Capture the cell that displays the provided text and extract its (x, y) central coordinate. 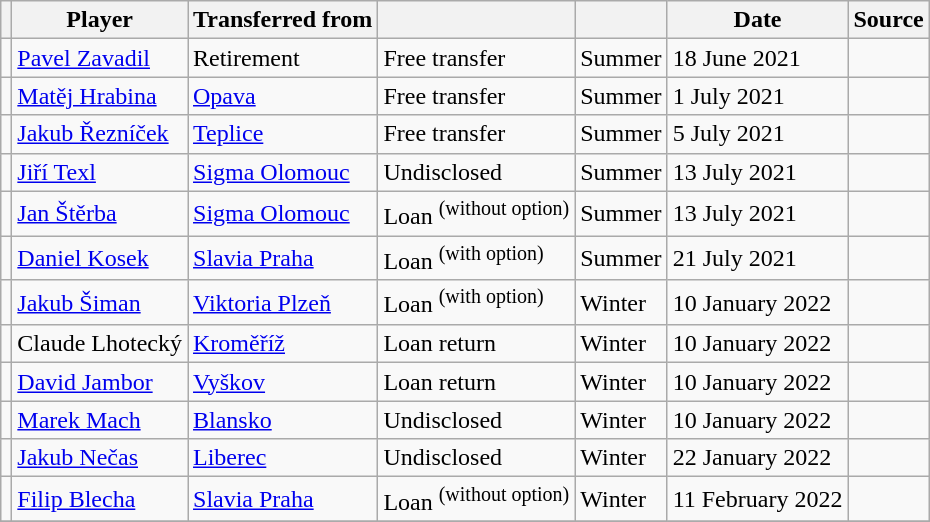
Date (758, 20)
5 July 2021 (758, 134)
Liberec (283, 458)
Vyškov (283, 382)
Retirement (283, 58)
Jakub Šiman (100, 302)
Opava (283, 96)
Source (888, 20)
Teplice (283, 134)
Transferred from (283, 20)
Kroměříž (283, 344)
Pavel Zavadil (100, 58)
11 February 2022 (758, 500)
18 June 2021 (758, 58)
Blansko (283, 420)
22 January 2022 (758, 458)
Filip Blecha (100, 500)
1 July 2021 (758, 96)
Jakub Nečas (100, 458)
Player (100, 20)
David Jambor (100, 382)
Matěj Hrabina (100, 96)
Jiří Texl (100, 172)
Daniel Kosek (100, 258)
21 July 2021 (758, 258)
Marek Mach (100, 420)
Jakub Řezníček (100, 134)
Jan Štěrba (100, 214)
Claude Lhotecký (100, 344)
Viktoria Plzeň (283, 302)
